Determine the (X, Y) coordinate at the center of the cell enclosing the given text.  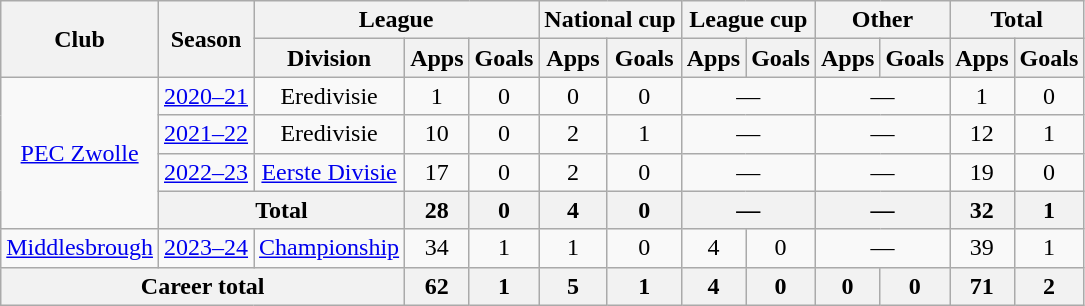
PEC Zwolle (80, 153)
2023–24 (206, 248)
Championship (330, 248)
62 (437, 286)
19 (982, 172)
Season (206, 39)
League cup (748, 20)
34 (437, 248)
39 (982, 248)
Middlesbrough (80, 248)
Career total (203, 286)
10 (437, 134)
2020–21 (206, 96)
32 (982, 210)
League (396, 20)
28 (437, 210)
2021–22 (206, 134)
Other (882, 20)
National cup (610, 20)
Division (330, 58)
2022–23 (206, 172)
71 (982, 286)
Eerste Divisie (330, 172)
Club (80, 39)
17 (437, 172)
12 (982, 134)
5 (573, 286)
